Extract the [x, y] coordinate from the center of the cell holding the provided text.  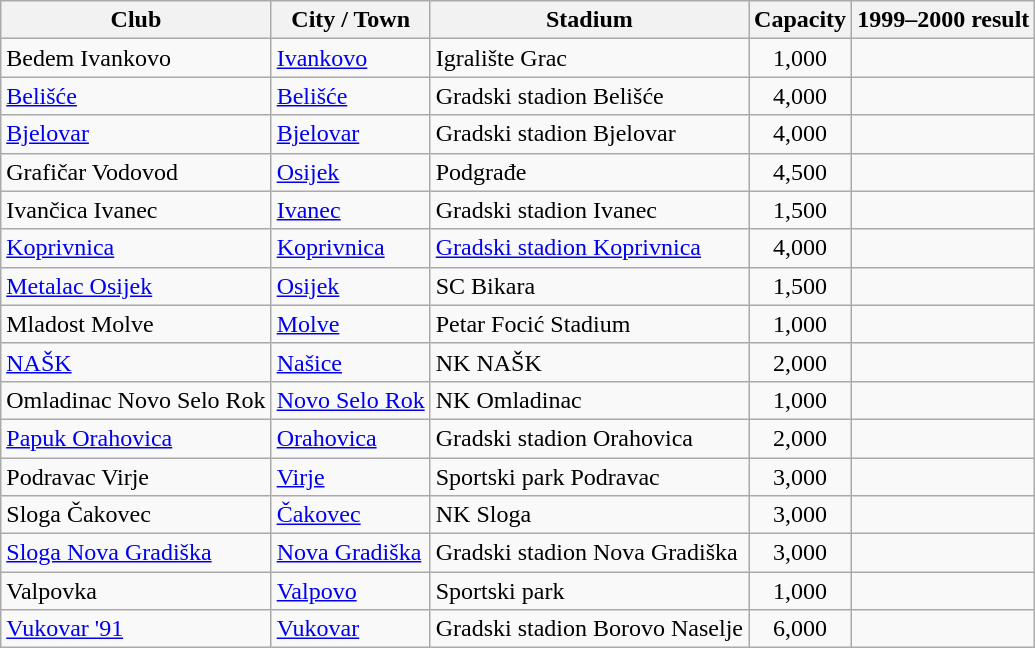
Capacity [800, 20]
Gradski stadion Bjelovar [589, 134]
Podgrađe [589, 172]
Podravac Virje [136, 477]
NAŠK [136, 362]
Ivančica Ivanec [136, 210]
Valpovka [136, 591]
Orahovica [350, 438]
Vukovar [350, 629]
Ivanec [350, 210]
Valpovo [350, 591]
6,000 [800, 629]
Stadium [589, 20]
SC Bikara [589, 286]
Gradski stadion Koprivnica [589, 248]
Gradski stadion Belišće [589, 96]
Gradski stadion Borovo Naselje [589, 629]
Novo Selo Rok [350, 400]
Sportski park Podravac [589, 477]
Omladinac Novo Selo Rok [136, 400]
Petar Focić Stadium [589, 324]
NK Sloga [589, 515]
Sloga Čakovec [136, 515]
NK NAŠK [589, 362]
Sportski park [589, 591]
Gradski stadion Nova Gradiška [589, 553]
Gradski stadion Ivanec [589, 210]
Našice [350, 362]
Ivankovo [350, 58]
Nova Gradiška [350, 553]
Grafičar Vodovod [136, 172]
4,500 [800, 172]
Vukovar '91 [136, 629]
Mladost Molve [136, 324]
Sloga Nova Gradiška [136, 553]
Molve [350, 324]
Igralište Grac [589, 58]
1999–2000 result [944, 20]
Bedem Ivankovo [136, 58]
Club [136, 20]
Papuk Orahovica [136, 438]
Čakovec [350, 515]
NK Omladinac [589, 400]
Virje [350, 477]
Metalac Osijek [136, 286]
City / Town [350, 20]
Gradski stadion Orahovica [589, 438]
